Determine the [x, y] coordinate at the center of the cell enclosing the given text.  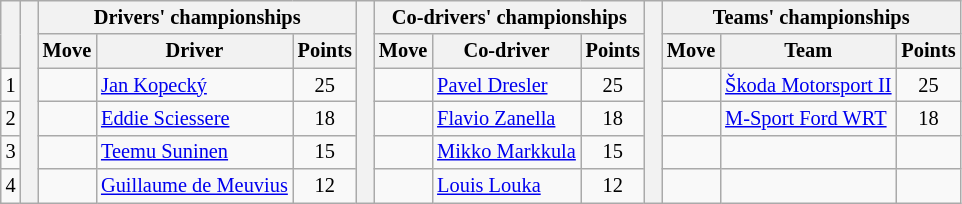
3 [11, 152]
Teemu Suninen [194, 152]
1 [11, 85]
Co-driver [506, 51]
Eddie Sciessere [194, 118]
Driver [194, 51]
Co-drivers' championships [510, 17]
Louis Louka [506, 186]
M-Sport Ford WRT [808, 118]
2 [11, 118]
Škoda Motorsport II [808, 85]
Teams' championships [812, 17]
Jan Kopecký [194, 85]
Pavel Dresler [506, 85]
Team [808, 51]
4 [11, 186]
Drivers' championships [198, 17]
Flavio Zanella [506, 118]
Guillaume de Meuvius [194, 186]
Mikko Markkula [506, 152]
